Return (X, Y) of the center of cell containing provided text 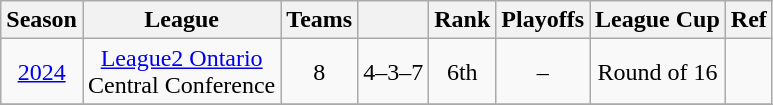
League (181, 20)
Teams (320, 20)
League Cup (658, 20)
– (543, 72)
Round of 16 (658, 72)
Season (42, 20)
2024 (42, 72)
6th (462, 72)
4–3–7 (394, 72)
Ref (748, 20)
League2 OntarioCentral Conference (181, 72)
Rank (462, 20)
Playoffs (543, 20)
8 (320, 72)
